Determine the [X, Y] coordinate at the center of the cell enclosing the given text.  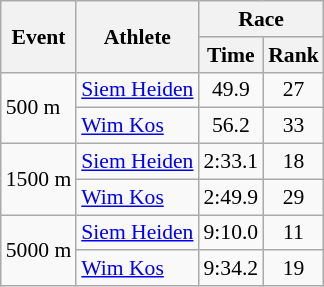
56.2 [230, 126]
11 [294, 233]
Event [38, 36]
49.9 [230, 90]
9:10.0 [230, 233]
Rank [294, 55]
5000 m [38, 250]
2:33.1 [230, 162]
1500 m [38, 180]
33 [294, 126]
19 [294, 269]
27 [294, 90]
9:34.2 [230, 269]
2:49.9 [230, 197]
18 [294, 162]
500 m [38, 108]
Athlete [137, 36]
Time [230, 55]
Race [260, 19]
29 [294, 197]
